Scan for the cell matching the given text and deliver its [X, Y] coordinate at center. 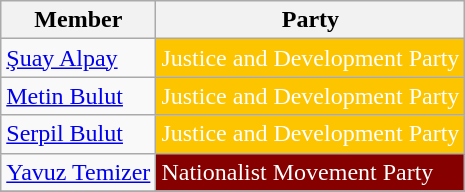
Şuay Alpay [78, 58]
Serpil Bulut [78, 134]
Yavuz Temizer [78, 172]
Party [310, 20]
Metin Bulut [78, 96]
Nationalist Movement Party [310, 172]
Member [78, 20]
